Identify which cell holds the provided text, then report its [X, Y] central coordinate. 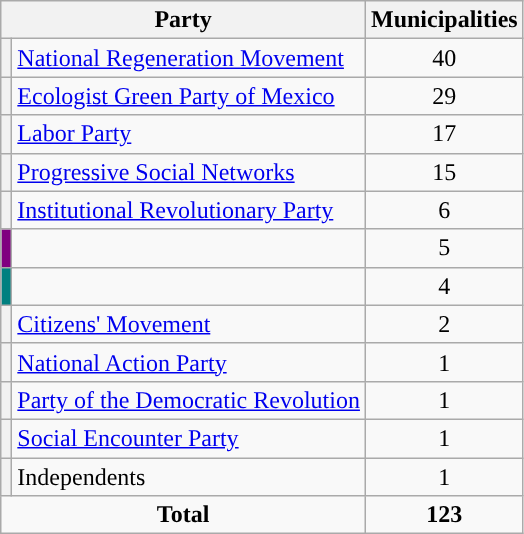
4 [444, 286]
Independents [189, 477]
Party [184, 20]
Social Encounter Party [189, 438]
Party of the Democratic Revolution [189, 400]
2 [444, 324]
40 [444, 58]
6 [444, 210]
National Regeneration Movement [189, 58]
17 [444, 134]
15 [444, 172]
Municipalities [444, 20]
123 [444, 515]
Institutional Revolutionary Party [189, 210]
5 [444, 248]
Citizens' Movement [189, 324]
Total [184, 515]
Ecologist Green Party of Mexico [189, 96]
Labor Party [189, 134]
National Action Party [189, 362]
29 [444, 96]
Progressive Social Networks [189, 172]
